Identify which cell holds the provided text, then report its (X, Y) central coordinate. 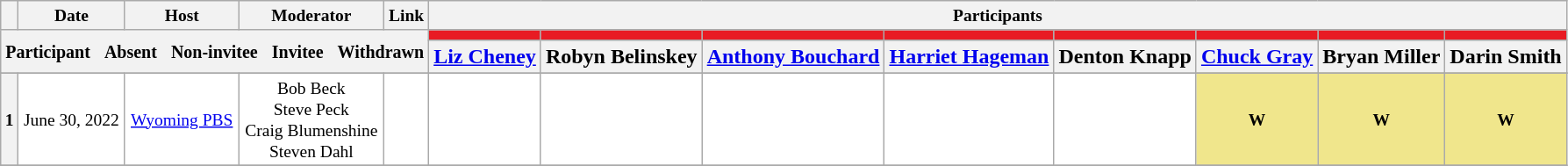
Host (182, 16)
Bryan Miller (1381, 56)
Harriet Hageman (969, 56)
Darin Smith (1506, 56)
Participant Absent Non-invitee Invitee Withdrawn (215, 51)
Bob Beck Steve Peck Craig Blumenshine Steven Dahl (311, 119)
Liz Cheney (485, 56)
1 (10, 119)
Link (407, 16)
Moderator (311, 16)
Robyn Belinskey (621, 56)
Date (71, 16)
Denton Knapp (1125, 56)
June 30, 2022 (71, 119)
Participants (999, 16)
Chuck Gray (1257, 56)
Anthony Bouchard (793, 56)
Wyoming PBS (182, 119)
